Provide the (x, y) coordinate of the cell's center where the given text is located.  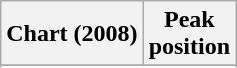
Chart (2008) (72, 34)
Peakposition (189, 34)
